Provide the [x, y] coordinate of the cell's center where the given text is located.  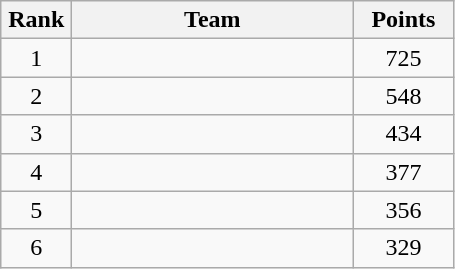
548 [404, 96]
Points [404, 20]
1 [36, 58]
6 [36, 248]
329 [404, 248]
4 [36, 172]
5 [36, 210]
725 [404, 58]
377 [404, 172]
434 [404, 134]
Team [212, 20]
2 [36, 96]
Rank [36, 20]
3 [36, 134]
356 [404, 210]
